Search for the cell housing the specified text and yield its (x, y) center coordinate. 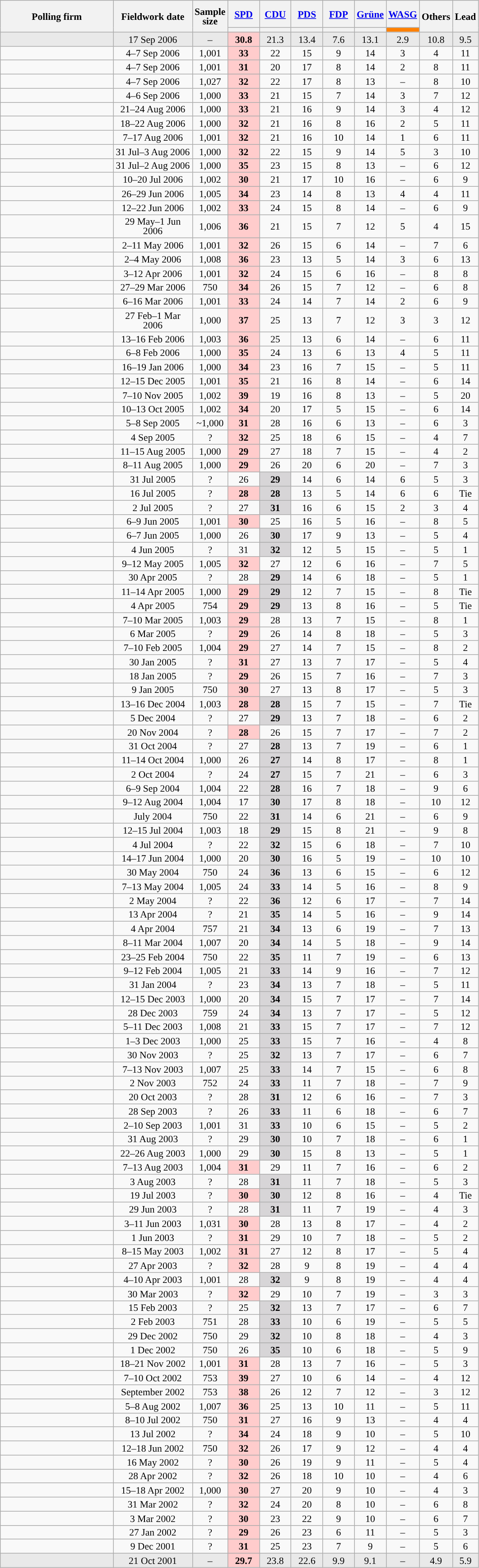
28 Sep 2003 (153, 1111)
9 Dec 2001 (153, 1546)
2 Jul 2005 (153, 507)
6–9 Jun 2005 (153, 521)
757 (210, 928)
13–16 Dec 2004 (153, 704)
4 Sep 2005 (153, 438)
22–26 Aug 2003 (153, 1153)
3–12 Apr 2006 (153, 273)
8–10 Jul 2002 (153, 1420)
17 Sep 2006 (153, 39)
1 Jun 2003 (153, 1238)
5–11 Dec 2003 (153, 1027)
11–15 Aug 2005 (153, 451)
27–29 Mar 2006 (153, 287)
Fieldwork date (153, 16)
5–8 Sep 2005 (153, 423)
5.9 (466, 1561)
23.8 (275, 1561)
12–15 Dec 2003 (153, 999)
Samplesize (210, 16)
12–15 Jul 2004 (153, 830)
1,031 (210, 1223)
9–12 Feb 2004 (153, 971)
3–11 Jun 2003 (153, 1223)
9–12 May 2005 (153, 564)
July 2004 (153, 816)
4 Apr 2004 (153, 928)
31 Mar 2002 (153, 1504)
754 (210, 605)
2–10 Sep 2003 (153, 1125)
31 Aug 2003 (153, 1139)
12–22 Jun 2006 (153, 208)
21–24 Aug 2006 (153, 109)
4 Apr 2005 (153, 605)
27 Jan 2002 (153, 1532)
752 (210, 1083)
10.8 (436, 39)
11–14 Oct 2004 (153, 761)
20 Oct 2003 (153, 1097)
9–12 Aug 2004 (153, 802)
Lead (466, 16)
2 Feb 2003 (153, 1322)
September 2002 (153, 1392)
8–15 May 2003 (153, 1251)
7.6 (339, 39)
7–10 Oct 2002 (153, 1378)
6–8 Feb 2006 (153, 353)
7–13 May 2004 (153, 887)
5 Dec 2004 (153, 718)
13 Apr 2004 (153, 915)
30 Mar 2003 (153, 1294)
4.9 (436, 1561)
14–17 Jun 2004 (153, 858)
23–25 Feb 2004 (153, 956)
21 Oct 2001 (153, 1561)
7–17 Aug 2006 (153, 137)
6 Mar 2005 (153, 633)
3 Aug 2003 (153, 1181)
PDS (307, 14)
4–6 Sep 2006 (153, 96)
759 (210, 1013)
31 Jul 2005 (153, 479)
1,006 (210, 226)
26–29 Jun 2006 (153, 194)
13 Jul 2002 (153, 1434)
2 May 2004 (153, 900)
6–9 Sep 2004 (153, 789)
30 Apr 2005 (153, 577)
5–8 Aug 2002 (153, 1406)
2–4 May 2006 (153, 259)
15–18 Apr 2002 (153, 1490)
WASG (403, 14)
9.1 (370, 1561)
29.7 (243, 1561)
9.9 (339, 1561)
SPD (243, 14)
7–10 Mar 2005 (153, 620)
1 Dec 2002 (153, 1350)
8–11 Mar 2004 (153, 943)
2 Nov 2003 (153, 1083)
28 Dec 2003 (153, 1013)
16 Jul 2005 (153, 493)
30.8 (243, 39)
9 Jan 2005 (153, 690)
4 Jun 2005 (153, 549)
1–3 Dec 2003 (153, 1041)
18 Jan 2005 (153, 676)
FDP (339, 14)
9.5 (466, 39)
13–16 Feb 2006 (153, 339)
29 Dec 2002 (153, 1336)
8–11 Aug 2005 (153, 466)
18–22 Aug 2006 (153, 124)
12–15 Dec 2005 (153, 381)
Others (436, 16)
1,027 (210, 81)
10–13 Oct 2005 (153, 409)
27 Apr 2003 (153, 1266)
13.1 (370, 39)
7–10 Feb 2005 (153, 648)
11–14 Apr 2005 (153, 592)
29 May–1 Jun 2006 (153, 226)
18–21 Nov 2002 (153, 1364)
38 (243, 1392)
16–19 Jan 2006 (153, 367)
29 Jun 2003 (153, 1210)
CDU (275, 14)
15 Feb 2003 (153, 1307)
28 Apr 2002 (153, 1476)
30 May 2004 (153, 872)
12–18 Jun 2002 (153, 1448)
751 (210, 1322)
7–13 Aug 2003 (153, 1167)
30 Nov 2003 (153, 1055)
~1,000 (210, 423)
21.3 (275, 39)
31 Jul–2 Aug 2006 (153, 165)
2.9 (403, 39)
19 Jul 2003 (153, 1195)
31 Jul–3 Aug 2006 (153, 152)
2–11 May 2006 (153, 245)
7–13 Nov 2003 (153, 1069)
6–7 Jun 2005 (153, 536)
Polling firm (57, 16)
4–10 Apr 2003 (153, 1279)
2 Oct 2004 (153, 774)
22.6 (307, 1561)
30 Jan 2005 (153, 662)
13.4 (307, 39)
10–20 Jul 2006 (153, 180)
6–16 Mar 2006 (153, 301)
Grüne (370, 14)
16 May 2002 (153, 1462)
31 Jan 2004 (153, 985)
20 Nov 2004 (153, 732)
4 Jul 2004 (153, 844)
37 (243, 320)
7–10 Nov 2005 (153, 395)
31 Oct 2004 (153, 746)
3 Mar 2002 (153, 1518)
27 Feb–1 Mar 2006 (153, 320)
